Output the (X, Y) coordinate of the center of the cell containing the given text.  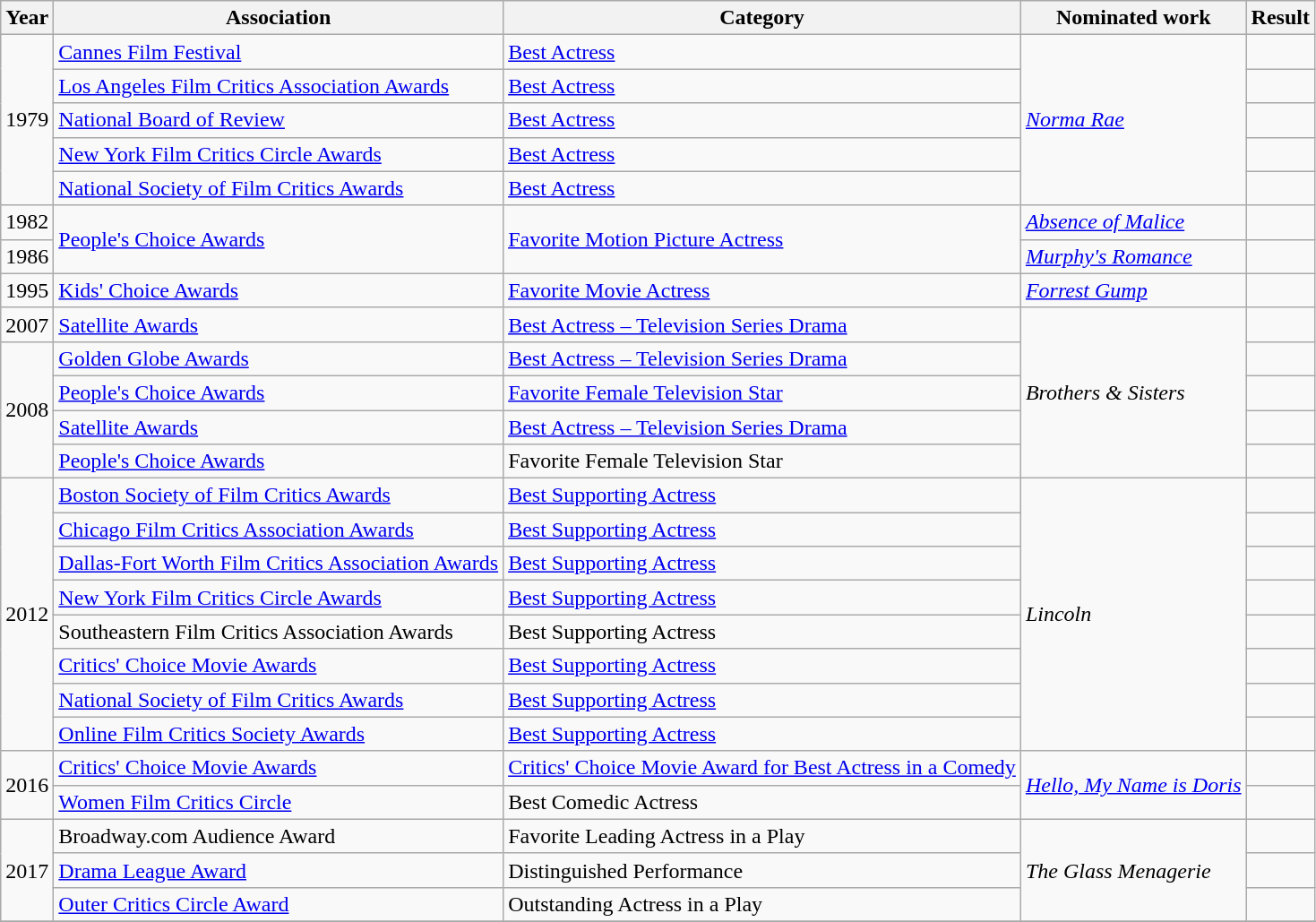
Los Angeles Film Critics Association Awards (279, 86)
Outstanding Actress in a Play (762, 904)
2017 (27, 870)
Hello, My Name is Doris (1133, 785)
Golden Globe Awards (279, 358)
National Board of Review (279, 120)
Chicago Film Critics Association Awards (279, 530)
Southeastern Film Critics Association Awards (279, 632)
Forrest Gump (1133, 290)
2007 (27, 324)
Dallas-Fort Worth Film Critics Association Awards (279, 564)
Best Comedic Actress (762, 802)
Murphy's Romance (1133, 256)
2016 (27, 785)
Kids' Choice Awards (279, 290)
2012 (27, 615)
Drama League Award (279, 870)
Result (1280, 18)
Year (27, 18)
Favorite Movie Actress (762, 290)
Critics' Choice Movie Award for Best Actress in a Comedy (762, 768)
Association (279, 18)
The Glass Menagerie (1133, 870)
Outer Critics Circle Award (279, 904)
Online Film Critics Society Awards (279, 734)
Favorite Leading Actress in a Play (762, 836)
1982 (27, 222)
Distinguished Performance (762, 870)
Boston Society of Film Critics Awards (279, 495)
Broadway.com Audience Award (279, 836)
Absence of Malice (1133, 222)
Cannes Film Festival (279, 52)
1986 (27, 256)
Favorite Motion Picture Actress (762, 239)
1979 (27, 120)
Women Film Critics Circle (279, 802)
Brothers & Sisters (1133, 392)
2008 (27, 409)
Norma Rae (1133, 120)
Nominated work (1133, 18)
Category (762, 18)
Lincoln (1133, 615)
1995 (27, 290)
